Locate the cell with the specified text and output its (x, y) center coordinate. 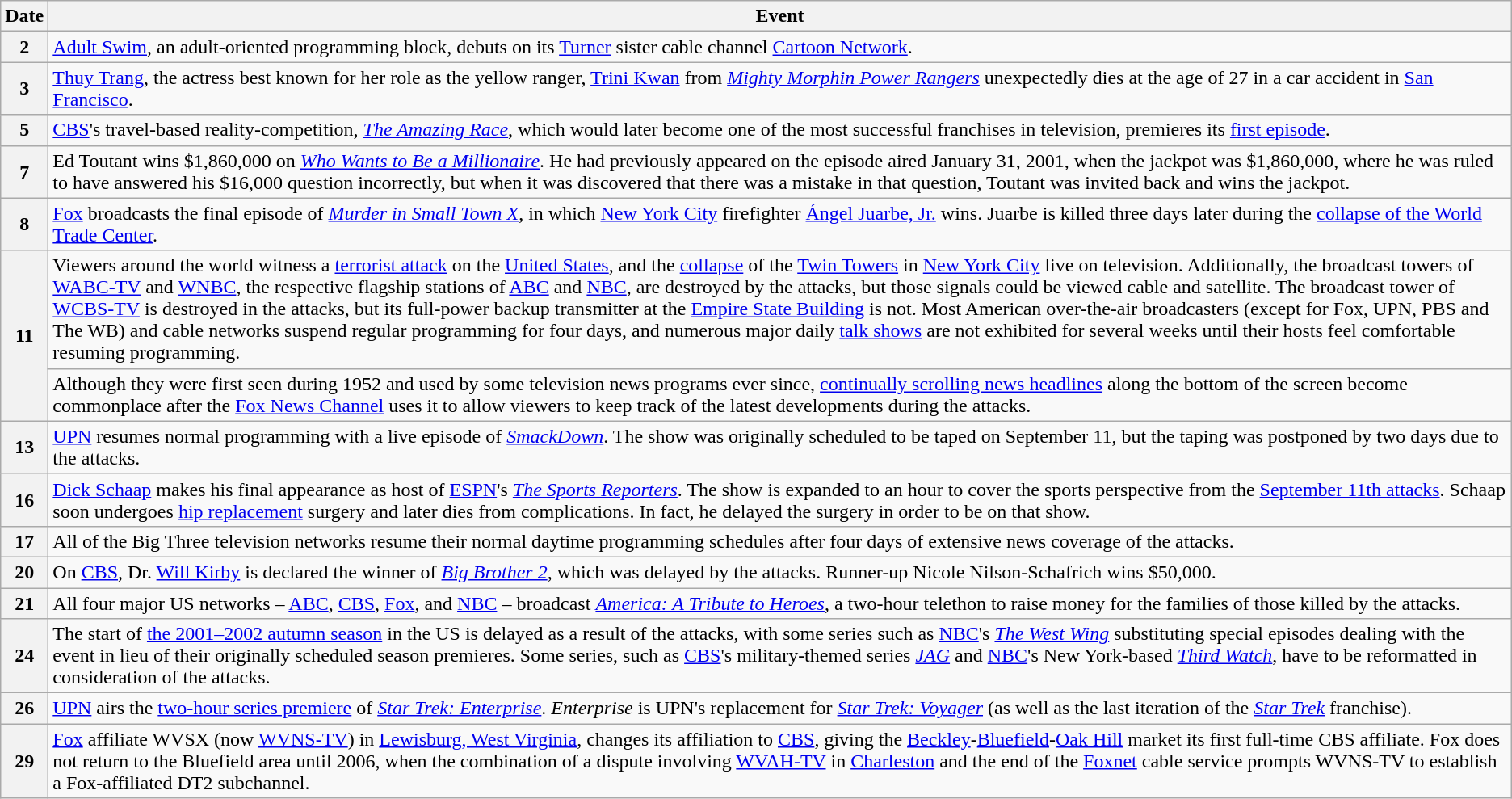
17 (24, 541)
24 (24, 656)
7 (24, 171)
On CBS, Dr. Will Kirby is declared the winner of Big Brother 2, which was delayed by the attacks. Runner-up Nicole Nilson-Schafrich wins $50,000. (780, 572)
All of the Big Three television networks resume their normal daytime programming schedules after four days of extensive news coverage of the attacks. (780, 541)
Adult Swim, an adult-oriented programming block, debuts on its Turner sister cable channel Cartoon Network. (780, 47)
5 (24, 130)
29 (24, 761)
26 (24, 709)
3 (24, 89)
2 (24, 47)
Date (24, 16)
11 (24, 336)
8 (24, 225)
Event (780, 16)
20 (24, 572)
21 (24, 603)
13 (24, 448)
16 (24, 499)
